Scan for the cell matching the given text and deliver its [X, Y] coordinate at center. 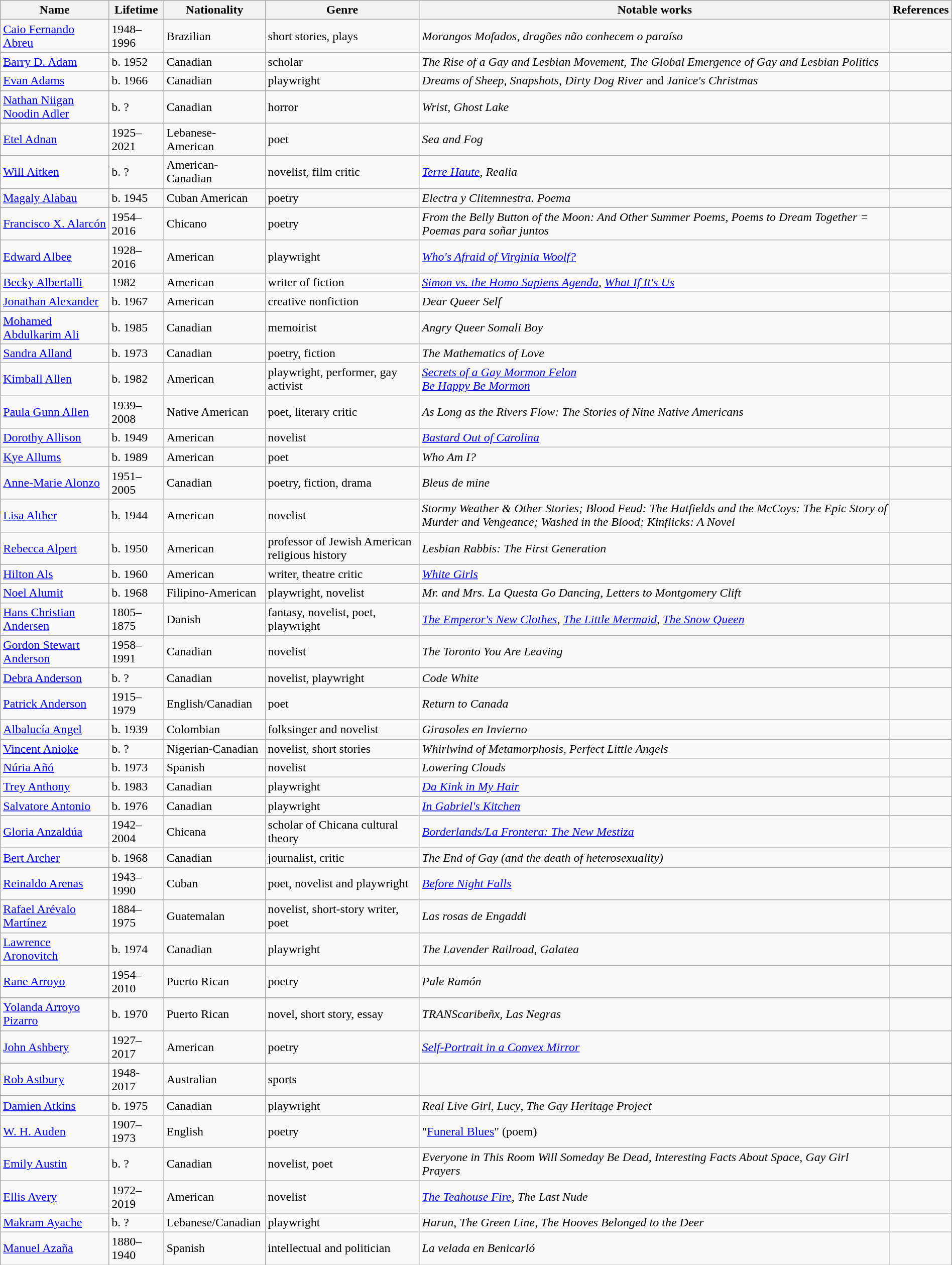
professor of Jewish American religious history [342, 548]
Lawrence Aronovitch [55, 949]
playwright, novelist [342, 593]
playwright, performer, gay activist [342, 380]
1954–2016 [137, 224]
TRANScaribeñx, Las Negras [655, 1014]
horror [342, 106]
Gloria Anzaldúa [55, 832]
short stories, plays [342, 36]
The Teahouse Fire, The Last Nude [655, 1196]
Yolanda Arroyo Pizarro [55, 1014]
Who Am I? [655, 457]
1939–2008 [137, 412]
The Emperor's New Clothes, The Little Mermaid, The Snow Queen [655, 619]
Dreams of Sheep, Snapshots, Dirty Dog River and Janice's Christmas [655, 81]
b. 1966 [137, 81]
Will Aitken [55, 172]
Ellis Avery [55, 1196]
Trey Anthony [55, 787]
Dear Queer Self [655, 301]
poet, novelist and playwright [342, 884]
Cuban American [214, 198]
Lebanese-American [214, 140]
Kye Allums [55, 457]
Lesbian Rabbis: The First Generation [655, 548]
Etel Adnan [55, 140]
Núria Añó [55, 768]
Vincent Anioke [55, 749]
novelist, short stories [342, 749]
b. 1970 [137, 1014]
Before Night Falls [655, 884]
Barry D. Adam [55, 62]
Simon vs. the Homo Sapiens Agenda, What If It's Us [655, 282]
English [214, 1131]
Dorothy Allison [55, 438]
folksinger and novelist [342, 729]
"Funeral Blues" (poem) [655, 1131]
Secrets of a Gay Mormon Felon Be Happy Be Mormon [655, 380]
Noel Alumit [55, 593]
Edward Albee [55, 256]
Evan Adams [55, 81]
b. 1950 [137, 548]
Everyone in This Room Will Someday Be Dead, Interesting Facts About Space, Gay Girl Prayers [655, 1164]
Rebecca Alpert [55, 548]
b. 1983 [137, 787]
Kimball Allen [55, 380]
1805–1875 [137, 619]
poetry, fiction [342, 354]
1948–1996 [137, 36]
poetry, fiction, drama [342, 483]
References [921, 10]
Lowering Clouds [655, 768]
intellectual and politician [342, 1248]
Bastard Out of Carolina [655, 438]
1943–1990 [137, 884]
Lifetime [137, 10]
1958–1991 [137, 652]
Anne-Marie Alonzo [55, 483]
The Toronto You Are Leaving [655, 652]
Makram Ayache [55, 1223]
Reinaldo Arenas [55, 884]
Bert Archer [55, 858]
Name [55, 10]
The Mathematics of Love [655, 354]
scholar [342, 62]
W. H. Auden [55, 1131]
Nathan Niigan Noodin Adler [55, 106]
Harun, The Green Line, The Hooves Belonged to the Deer [655, 1223]
1982 [137, 282]
b. 1976 [137, 806]
1925–2021 [137, 140]
Electra y Clitemnestra. Poema [655, 198]
Chicano [214, 224]
b. 1982 [137, 380]
1907–1973 [137, 1131]
novel, short story, essay [342, 1014]
Mohamed Abdulkarim Ali [55, 327]
Terre Haute, Realia [655, 172]
novelist, film critic [342, 172]
b. 1949 [137, 438]
b. 1985 [137, 327]
English/Canadian [214, 703]
Rafael Arévalo Martínez [55, 916]
Self-Portrait in a Convex Mirror [655, 1047]
b. 1945 [137, 198]
b. 1974 [137, 949]
Lebanese/Canadian [214, 1223]
b. 1967 [137, 301]
As Long as the Rivers Flow: The Stories of Nine Native Americans [655, 412]
novelist, poet [342, 1164]
Real Live Girl, Lucy, The Gay Heritage Project [655, 1105]
1948-2017 [137, 1080]
The Rise of a Gay and Lesbian Movement, The Global Emergence of Gay and Lesbian Politics [655, 62]
b. 1975 [137, 1105]
Salvatore Antonio [55, 806]
Hans Christian Andersen [55, 619]
memoirist [342, 327]
Sea and Fog [655, 140]
Cuban [214, 884]
Patrick Anderson [55, 703]
Sandra Alland [55, 354]
b. 1960 [137, 574]
Girasoles en Invierno [655, 729]
Hilton Als [55, 574]
1951–2005 [137, 483]
American-Canadian [214, 172]
John Ashbery [55, 1047]
creative nonfiction [342, 301]
b. 1944 [137, 515]
1954–2010 [137, 981]
Brazilian [214, 36]
La velada en Benicarló [655, 1248]
Becky Albertalli [55, 282]
Code White [655, 677]
Magaly Alabau [55, 198]
1942–2004 [137, 832]
Mr. and Mrs. La Questa Go Dancing, Letters to Montgomery Clift [655, 593]
1928–2016 [137, 256]
1972–2019 [137, 1196]
Debra Anderson [55, 677]
Guatemalan [214, 916]
1884–1975 [137, 916]
Jonathan Alexander [55, 301]
Damien Atkins [55, 1105]
Albalucía Angel [55, 729]
writer, theatre critic [342, 574]
Wrist, Ghost Lake [655, 106]
Gordon Stewart Anderson [55, 652]
The End of Gay (and the death of heterosexuality) [655, 858]
Who's Afraid of Virginia Woolf? [655, 256]
From the Belly Button of the Moon: And Other Summer Poems, Poems to Dream Together = Poemas para soñar juntos [655, 224]
Paula Gunn Allen [55, 412]
novelist, short-story writer, poet [342, 916]
Morangos Mofados, dragões não conhecem o paraíso [655, 36]
Native American [214, 412]
Caio Fernando Abreu [55, 36]
Colombian [214, 729]
Nationality [214, 10]
Notable works [655, 10]
Return to Canada [655, 703]
Bleus de mine [655, 483]
1927–2017 [137, 1047]
Danish [214, 619]
Genre [342, 10]
poet, literary critic [342, 412]
1880–1940 [137, 1248]
Nigerian-Canadian [214, 749]
Francisco X. Alarcón [55, 224]
Chicana [214, 832]
b. 1952 [137, 62]
Rane Arroyo [55, 981]
The Lavender Railroad, Galatea [655, 949]
Filipino-American [214, 593]
Rob Astbury [55, 1080]
Angry Queer Somali Boy [655, 327]
Emily Austin [55, 1164]
b. 1989 [137, 457]
b. 1939 [137, 729]
journalist, critic [342, 858]
Borderlands/La Frontera: The New Mestiza [655, 832]
Lisa Alther [55, 515]
scholar of Chicana cultural theory [342, 832]
Manuel Azaña [55, 1248]
writer of fiction [342, 282]
Australian [214, 1080]
Pale Ramón [655, 981]
novelist, playwright [342, 677]
Las rosas de Engaddi [655, 916]
In Gabriel's Kitchen [655, 806]
White Girls [655, 574]
Da Kink in My Hair [655, 787]
sports [342, 1080]
fantasy, novelist, poet, playwright [342, 619]
Whirlwind of Metamorphosis, Perfect Little Angels [655, 749]
1915–1979 [137, 703]
